Capture the cell that displays the provided text and extract its [x, y] central coordinate. 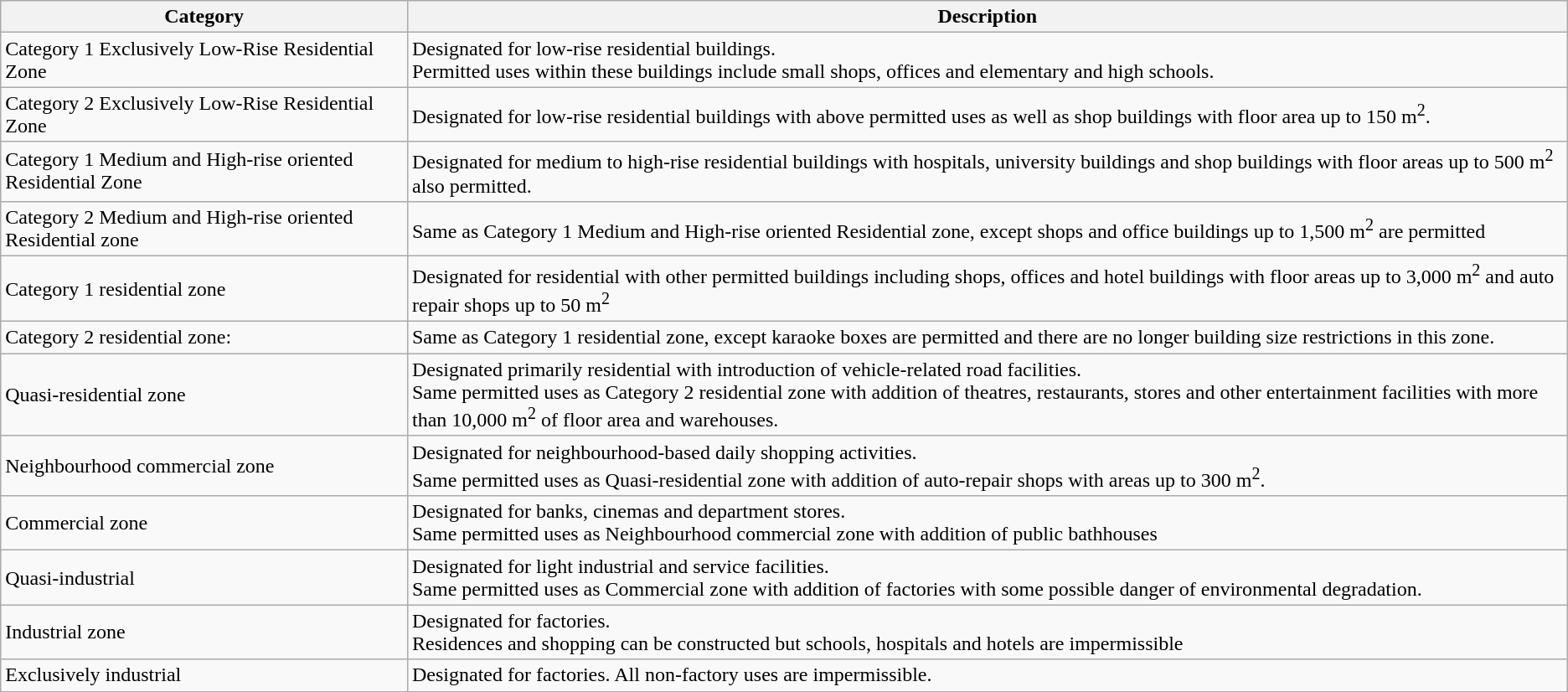
Category 1 residential zone [204, 289]
Category 2 residential zone: [204, 338]
Same as Category 1 Medium and High-rise oriented Residential zone, except shops and office buildings up to 1,500 m2 are permitted [987, 228]
Description [987, 17]
Commercial zone [204, 523]
Category 1 Medium and High-rise oriented Residential Zone [204, 172]
Quasi-industrial [204, 578]
Quasi-residential zone [204, 395]
Designated for factories. All non-factory uses are impermissible. [987, 675]
Industrial zone [204, 632]
Designated for banks, cinemas and department stores.Same permitted uses as Neighbourhood commercial zone with addition of public bathhouses [987, 523]
Category 2 Medium and High-rise oriented Residential zone [204, 228]
Designated for low-rise residential buildings with above permitted uses as well as shop buildings with floor area up to 150 m2. [987, 114]
Designated for low-rise residential buildings.Permitted uses within these buildings include small shops, offices and elementary and high schools. [987, 60]
Category 1 Exclusively Low-Rise Residential Zone [204, 60]
Neighbourhood commercial zone [204, 466]
Designated for factories.Residences and shopping can be constructed but schools, hospitals and hotels are impermissible [987, 632]
Category 2 Exclusively Low-Rise Residential Zone [204, 114]
Same as Category 1 residential zone, except karaoke boxes are permitted and there are no longer building size restrictions in this zone. [987, 338]
Exclusively industrial [204, 675]
Category [204, 17]
